Return [x, y] of the center of cell containing provided text 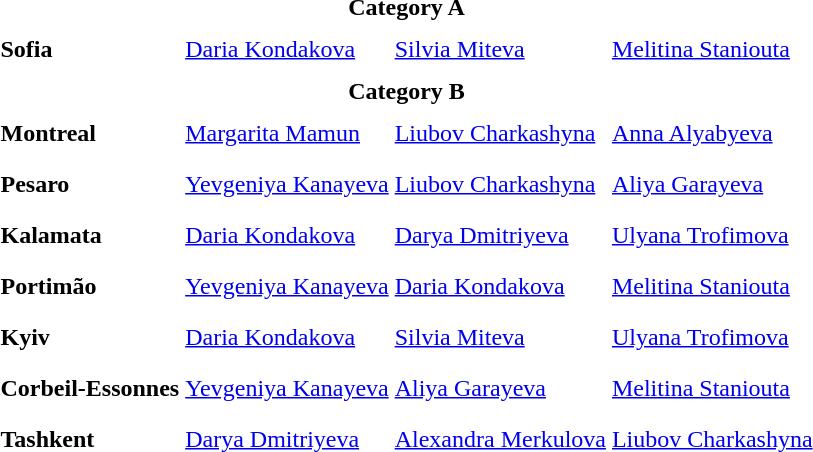
Aliya Garayeva [500, 388]
Margarita Mamun [288, 133]
Darya Dmitriyeva [500, 235]
